Determine the (X, Y) coordinate at the center of the cell enclosing the given text.  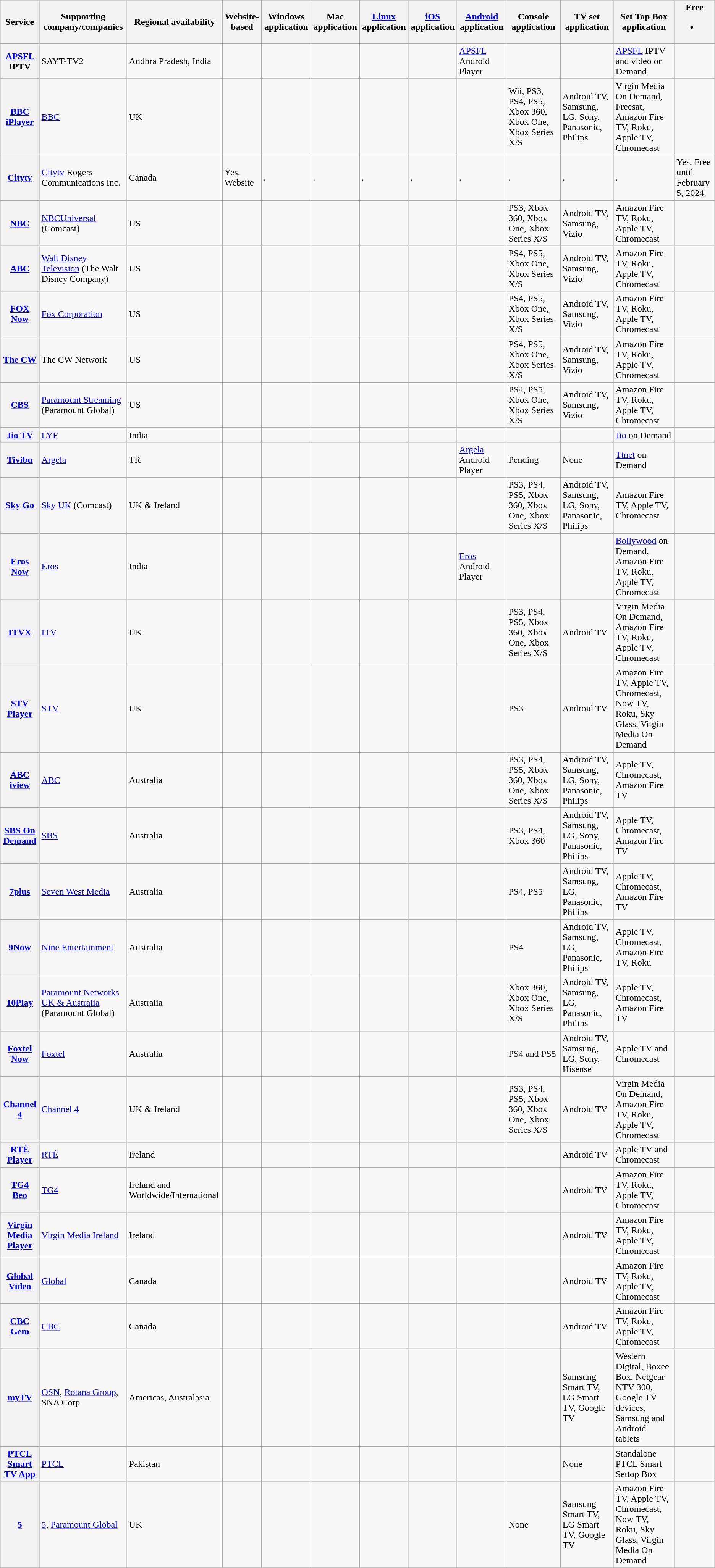
Global (83, 1281)
SBS (83, 836)
CBC Gem (20, 1326)
Argela Android Player (482, 460)
CBC (83, 1326)
Pakistan (175, 1464)
Paramount Networks UK & Australia(Paramount Global) (83, 1003)
Xbox 360, Xbox One, Xbox Series X/S (533, 1003)
RTÉ Player (20, 1155)
Foxtel (83, 1054)
Windows application (286, 22)
iOS application (432, 22)
Pending (533, 460)
Seven West Media (83, 891)
5 (20, 1525)
7plus (20, 891)
Console application (533, 22)
Mac application (335, 22)
Bollywood on Demand, Amazon Fire TV, Roku, Apple TV, Chromecast (644, 566)
Foxtel Now (20, 1054)
Yes. Website (242, 178)
Citytv (20, 178)
PS4 (533, 947)
Yes. Free until February 5, 2024. (695, 178)
9Now (20, 947)
Wii, PS3, PS4, PS5, Xbox 360, Xbox One, Xbox Series X/S (533, 117)
SAYT-TV2 (83, 61)
Virgin Media On Demand, Freesat, Amazon Fire TV, Roku, Apple TV, Chromecast (644, 117)
ITV (83, 632)
ITVX (20, 632)
Sky UK (Comcast) (83, 505)
Supporting company/companies (83, 22)
Argela (83, 460)
10Play (20, 1003)
myTV (20, 1397)
APSFL Android Player (482, 61)
Virgin Media Ireland (83, 1235)
Android application (482, 22)
BBC (83, 117)
Fox Corporation (83, 314)
Free (695, 22)
Nine Entertainment (83, 947)
Eros (83, 566)
STV (83, 709)
Walt Disney Television (The Walt Disney Company) (83, 269)
PTCL (83, 1464)
Set Top Box application (644, 22)
Global Video (20, 1281)
Android TV, Samsung, LG, Sony, Hisense (587, 1054)
Ttnet on Demand (644, 460)
TV set application (587, 22)
PS4 and PS5 (533, 1054)
PS3, Xbox 360, Xbox One, Xbox Series X/S (533, 223)
STV Player (20, 709)
Western Digital, Boxee Box, Netgear NTV 300, Google TV devices, Samsung and Android tablets (644, 1397)
RTÉ (83, 1155)
TG4 (83, 1190)
OSN, Rotana Group, SNA Corp (83, 1397)
SBS On Demand (20, 836)
Jio TV (20, 435)
Virgin Media Player (20, 1235)
Tivibu (20, 460)
Americas, Australasia (175, 1397)
ABC iview (20, 780)
PS3 (533, 709)
Paramount Streaming(Paramount Global) (83, 405)
FOX Now (20, 314)
NBCUniversal (Comcast) (83, 223)
Eros Now (20, 566)
Andhra Pradesh, India (175, 61)
APSFL IPTV (20, 61)
The CW Network (83, 360)
Ireland and Worldwide/International (175, 1190)
Website-based (242, 22)
PS3, PS4, Xbox 360 (533, 836)
BBC iPlayer (20, 117)
Linux application (384, 22)
PTCL Smart TV App (20, 1464)
TG4 Beo (20, 1190)
Sky Go (20, 505)
NBC (20, 223)
Apple TV, Chromecast, Amazon Fire TV, Roku (644, 947)
PS4, PS5 (533, 891)
Service (20, 22)
LYF (83, 435)
Amazon Fire TV, Apple TV, Chromecast (644, 505)
APSFL IPTV and video on Demand (644, 61)
Regional availability (175, 22)
CBS (20, 405)
TR (175, 460)
5, Paramount Global (83, 1525)
Eros Android Player (482, 566)
Standalone PTCL Smart Settop Box (644, 1464)
Citytv Rogers Communications Inc. (83, 178)
Jio on Demand (644, 435)
The CW (20, 360)
